Output the [x, y] coordinate of the center of the cell containing the given text.  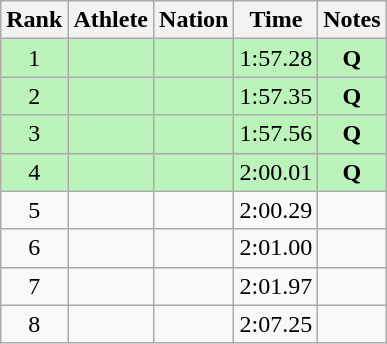
8 [34, 324]
2:01.00 [276, 248]
3 [34, 134]
Time [276, 20]
7 [34, 286]
1:57.28 [276, 58]
1:57.35 [276, 96]
1:57.56 [276, 134]
2 [34, 96]
2:00.29 [276, 210]
2:01.97 [276, 286]
Notes [352, 20]
4 [34, 172]
6 [34, 248]
2:07.25 [276, 324]
Athlete [111, 20]
5 [34, 210]
Rank [34, 20]
1 [34, 58]
Nation [194, 20]
2:00.01 [276, 172]
